Detect which cell encompasses the target text, then output its [X, Y] center coordinate. 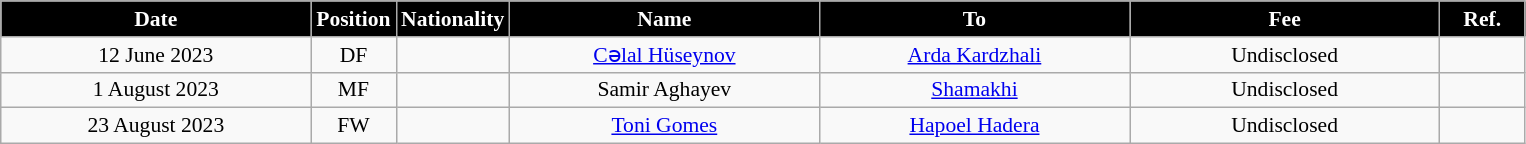
Shamakhi [974, 90]
Position [354, 19]
DF [354, 55]
23 August 2023 [156, 126]
Date [156, 19]
Arda Kardzhali [974, 55]
1 August 2023 [156, 90]
Ref. [1482, 19]
Name [664, 19]
Toni Gomes [664, 126]
FW [354, 126]
Cəlal Hüseynov [664, 55]
Fee [1285, 19]
Samir Aghayev [664, 90]
To [974, 19]
Hapoel Hadera [974, 126]
12 June 2023 [156, 55]
MF [354, 90]
Nationality [452, 19]
